Pinpoint the cell where the given text exists, returning its [x, y] midpoint coordinate. 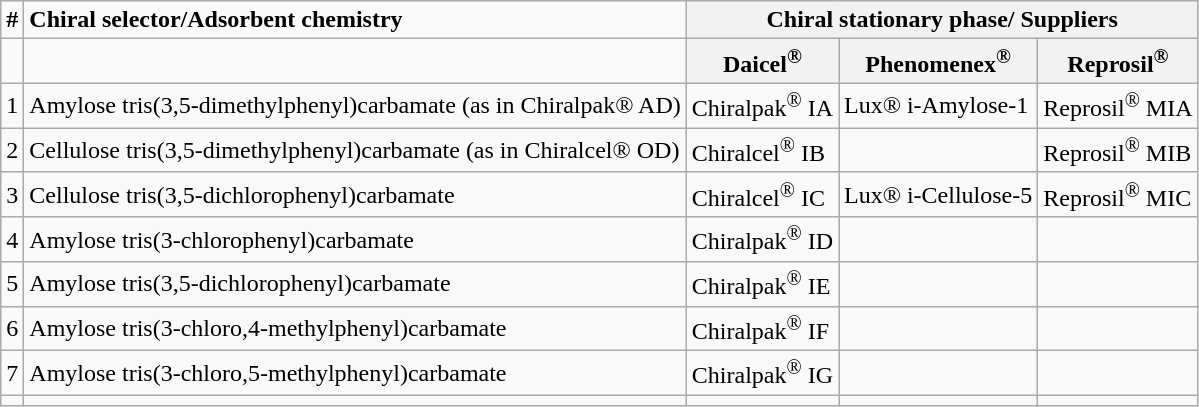
Chiralpak® IF [762, 328]
Chiral selector/Adsorbent chemistry [355, 20]
Cellulose tris(3,5-dichlorophenyl)carbamate [355, 194]
Chiralpak® IG [762, 374]
Reprosil® MIC [1118, 194]
Reprosil® MIA [1118, 106]
2 [12, 150]
Reprosil® [1118, 62]
Chiral stationary phase/ Suppliers [942, 20]
Chiralpak® IA [762, 106]
Chiralpak® ID [762, 240]
Daicel® [762, 62]
Amylose tris(3-chlorophenyl)carbamate [355, 240]
Chiralcel® IB [762, 150]
Lux® i-Amylose-1 [938, 106]
Amylose tris(3,5-dichlorophenyl)carbamate [355, 284]
4 [12, 240]
Phenomenex® [938, 62]
Reprosil® MIB [1118, 150]
6 [12, 328]
Amylose tris(3-chloro,4-methylphenyl)carbamate [355, 328]
Chiralcel® IC [762, 194]
3 [12, 194]
1 [12, 106]
Chiralpak® IE [762, 284]
Lux® i-Cellulose-5 [938, 194]
5 [12, 284]
Cellulose tris(3,5-dimethylphenyl)carbamate (as in Chiralcel® OD) [355, 150]
Amylose tris(3,5-dimethylphenyl)carbamate (as in Chiralpak® AD) [355, 106]
7 [12, 374]
# [12, 20]
Amylose tris(3-chloro,5-methylphenyl)carbamate [355, 374]
